Provide the [x, y] coordinate of the cell's center where the given text is located.  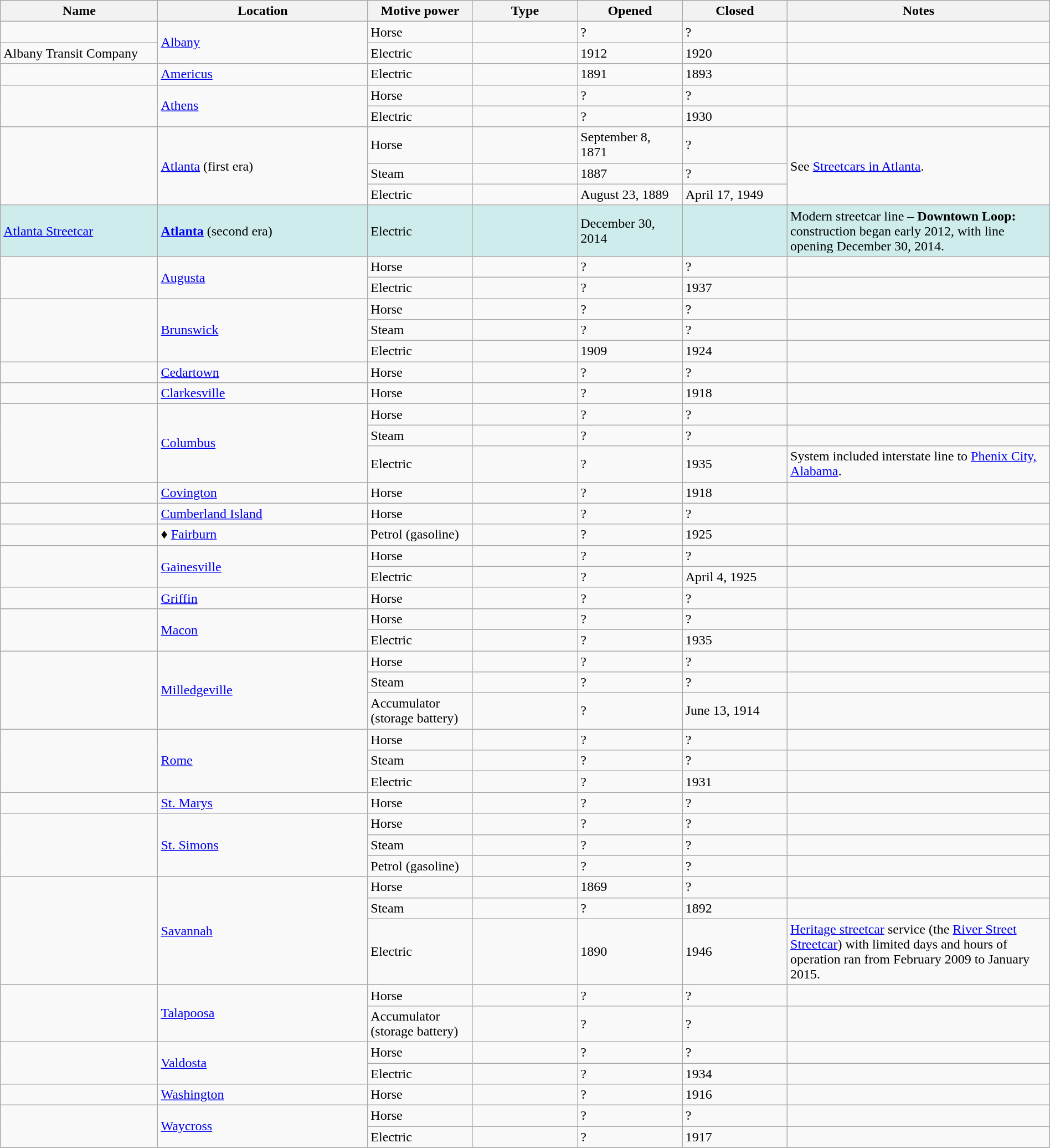
Macon [262, 629]
1912 [630, 53]
St. Simons [262, 845]
April 4, 1925 [734, 577]
System included interstate line to Phenix City, Alabama. [919, 464]
Americus [262, 74]
Valdosta [262, 1063]
Heritage streetcar service (the River Street Streetcar) with limited days and hours of operation ran from February 2009 to January 2015. [919, 952]
1946 [734, 952]
Waycross [262, 1126]
Cumberland Island [262, 514]
Modern streetcar line – Downtown Loop: construction began early 2012, with line opening December 30, 2014. [919, 230]
1925 [734, 535]
September 8, 1871 [630, 145]
Notes [919, 11]
Clarkesville [262, 393]
Atlanta (second era) [262, 230]
Brunswick [262, 330]
Gainesville [262, 566]
Savannah [262, 931]
Location [262, 11]
1924 [734, 351]
1887 [630, 173]
See Streetcars in Atlanta. [919, 166]
Milledgeville [262, 689]
1869 [630, 887]
Atlanta Streetcar [79, 230]
1893 [734, 74]
Talapoosa [262, 1013]
August 23, 1889 [630, 194]
Athens [262, 106]
1890 [630, 952]
1917 [734, 1137]
1931 [734, 782]
Closed [734, 11]
Rome [262, 761]
June 13, 1914 [734, 711]
Columbus [262, 443]
Griffin [262, 598]
1909 [630, 351]
December 30, 2014 [630, 230]
St. Marys [262, 803]
Albany [262, 43]
Covington [262, 493]
1934 [734, 1073]
Motive power [420, 11]
1891 [630, 74]
1930 [734, 116]
Atlanta (first era) [262, 166]
1916 [734, 1095]
Albany Transit Company [79, 53]
April 17, 1949 [734, 194]
Washington [262, 1095]
Type [525, 11]
Augusta [262, 277]
1892 [734, 908]
Name [79, 11]
1937 [734, 288]
Cedartown [262, 372]
♦ Fairburn [262, 535]
Opened [630, 11]
1920 [734, 53]
